Detect which cell encompasses the target text, then output its (x, y) center coordinate. 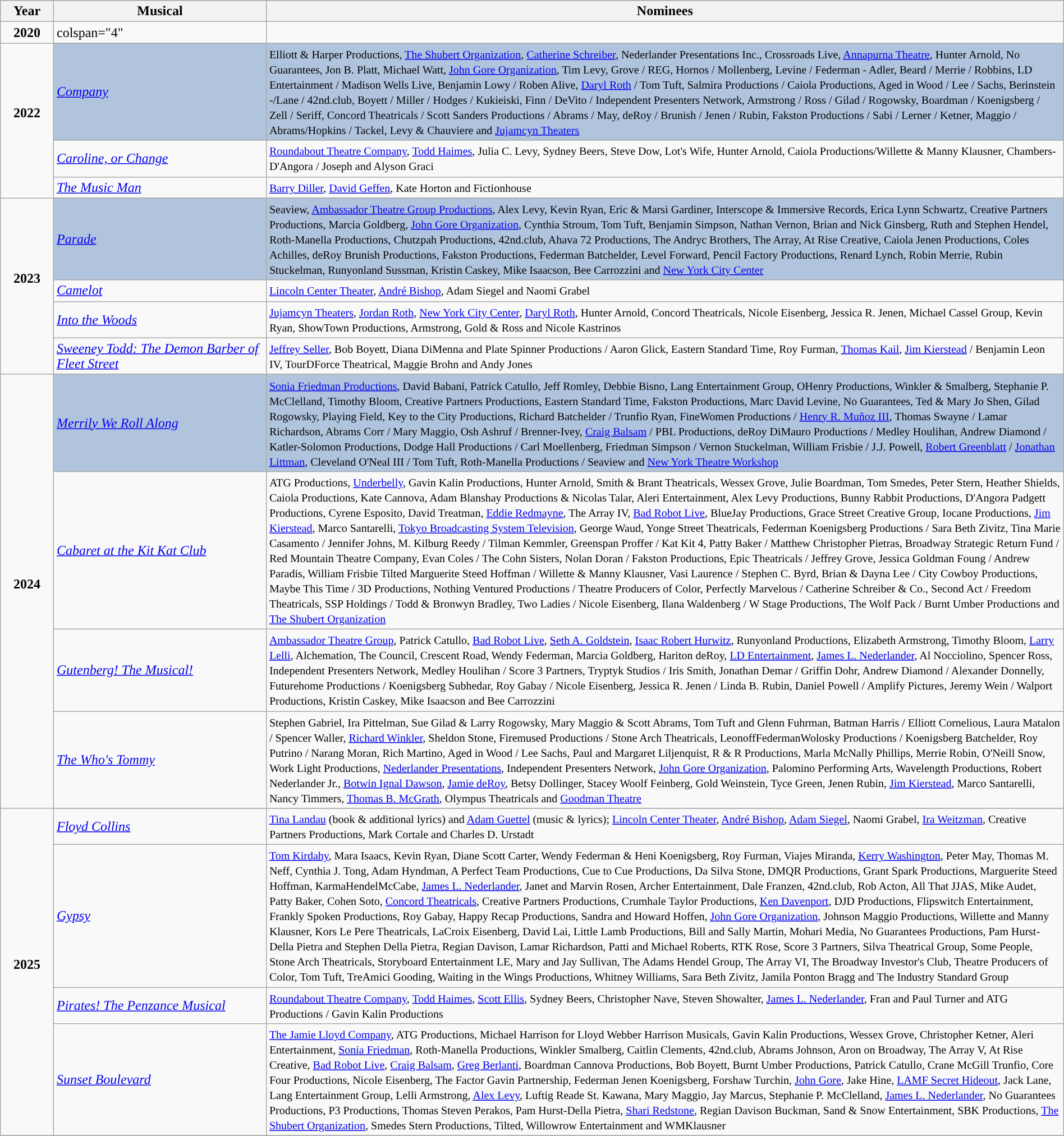
Parade (159, 239)
Cabaret at the Kit Kat Club (159, 550)
Sunset Boulevard (159, 1080)
The Who's Tommy (159, 760)
Sweeney Todd: The Demon Barber of Fleet Street (159, 356)
2024 (27, 591)
Pirates! The Penzance Musical (159, 1005)
Caroline, or Change (159, 158)
Merrily We Roll Along (159, 423)
colspan="4" (159, 33)
Musical (159, 11)
2023 (27, 286)
Gutenberg! The Musical! (159, 670)
The Music Man (159, 187)
2025 (27, 972)
Gypsy (159, 916)
2020 (27, 33)
Into the Woods (159, 320)
Barry Diller, David Geffen, Kate Horton and Fictionhouse (664, 187)
Company (159, 92)
2022 (27, 121)
Nominees (664, 11)
Year (27, 11)
Lincoln Center Theater, André Bishop, Adam Siegel and Naomi Grabel (664, 291)
Floyd Collins (159, 827)
Camelot (159, 291)
